For the text-containing cell, return its midpoint in (X, Y) coordinate format. 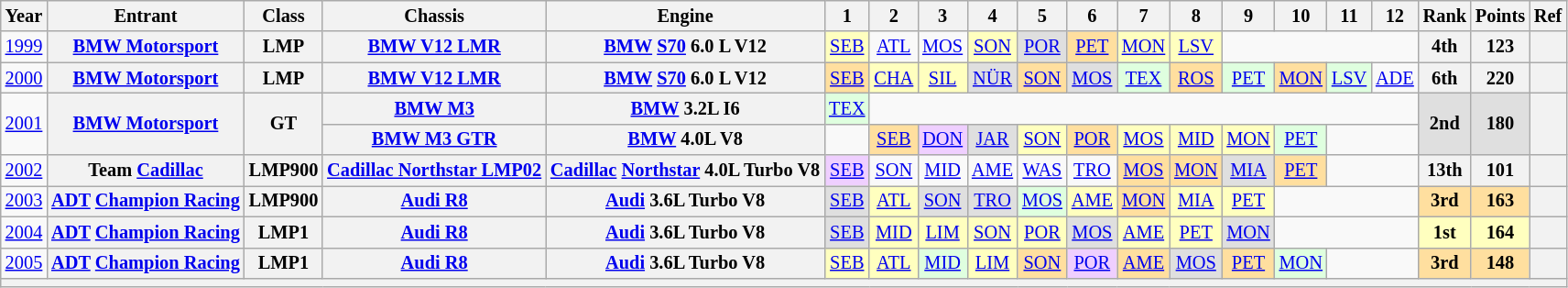
9 (1247, 16)
Engine (685, 16)
Cadillac Northstar LMP02 (434, 171)
220 (1500, 78)
4th (1445, 47)
6th (1445, 78)
2005 (24, 263)
12 (1395, 16)
BMW 3.2L I6 (685, 108)
Cadillac Northstar 4.0L Turbo V8 (685, 171)
11 (1349, 16)
2003 (24, 201)
WAS (1042, 171)
4 (993, 16)
NÜR (993, 78)
2002 (24, 171)
ADE (1395, 78)
5 (1042, 16)
180 (1500, 123)
10 (1301, 16)
BMW 4.0L V8 (685, 139)
101 (1500, 171)
148 (1500, 263)
GT (284, 123)
CHA (894, 78)
ROS (1196, 78)
Entrant (146, 16)
2004 (24, 232)
1st (1445, 232)
3 (942, 16)
2nd (1445, 123)
123 (1500, 47)
1999 (24, 47)
164 (1500, 232)
BMW M3 (434, 108)
1 (846, 16)
2001 (24, 123)
Points (1500, 16)
Team Cadillac (146, 171)
Class (284, 16)
6 (1092, 16)
DON (942, 139)
163 (1500, 201)
Rank (1445, 16)
13th (1445, 171)
2000 (24, 78)
Chassis (434, 16)
Year (24, 16)
8 (1196, 16)
JAR (993, 139)
2 (894, 16)
BMW M3 GTR (434, 139)
SIL (942, 78)
7 (1143, 16)
Ref (1548, 16)
